From the cell containing the given text, extract its center point as [x, y] coordinate. 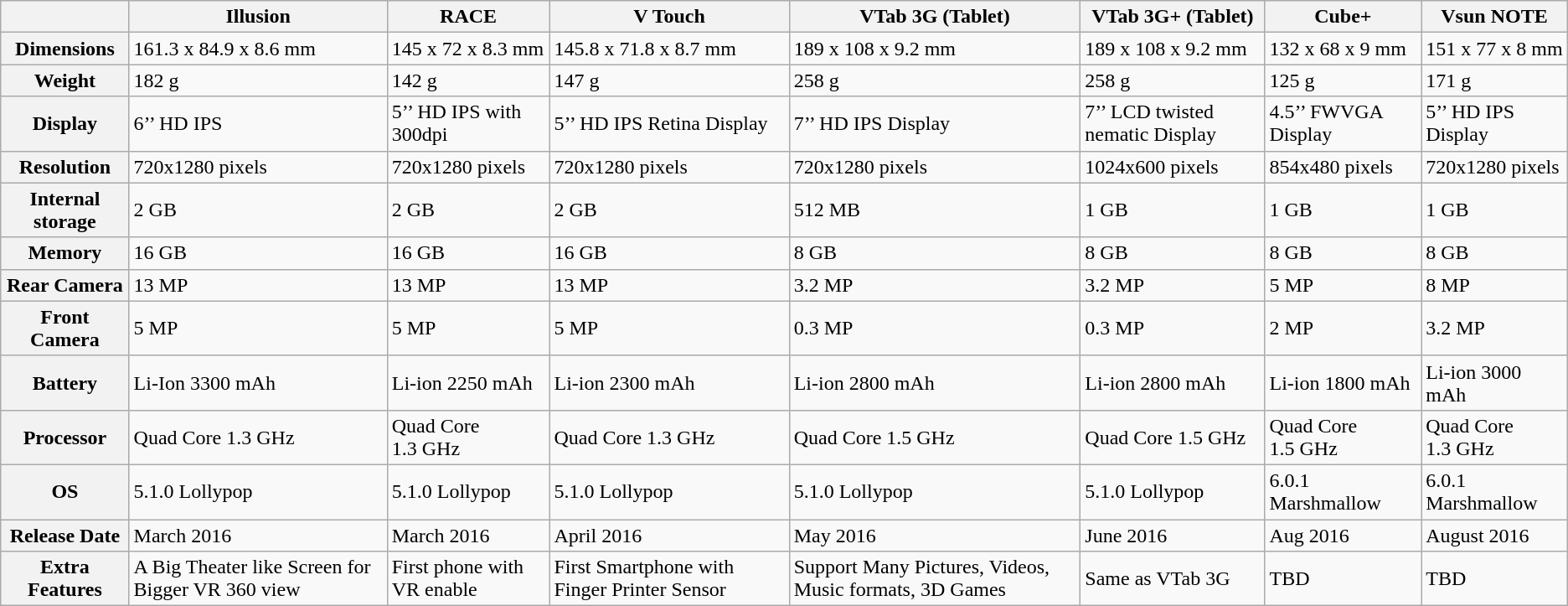
VTab 3G (Tablet) [935, 17]
1024x600 pixels [1173, 167]
Support Many Pictures, Videos, Music formats, 3D Games [935, 578]
854x480 pixels [1344, 167]
Release Date [65, 536]
A Big Theater like Screen for Bigger VR 360 view [258, 578]
7’’ LCD twisted nematic Display [1173, 124]
132 x 68 x 9 mm [1344, 49]
147 g [669, 80]
8 MP [1494, 285]
5’’ HD IPS with 300dpi [468, 124]
First phone with VR enable [468, 578]
151 x 77 x 8 mm [1494, 49]
Vsun NOTE [1494, 17]
4.5’’ FWVGA Display [1344, 124]
Display [65, 124]
Li-ion 3000 mAh [1494, 382]
August 2016 [1494, 536]
7’’ HD IPS Display [935, 124]
142 g [468, 80]
512 MB [935, 210]
OS [65, 491]
Resolution [65, 167]
182 g [258, 80]
Internal storage [65, 210]
First Smartphone with Finger Printer Sensor [669, 578]
Illusion [258, 17]
125 g [1344, 80]
5’’ HD IPS Display [1494, 124]
Front Camera [65, 329]
April 2016 [669, 536]
Same as VTab 3G [1173, 578]
VTab 3G+ (Tablet) [1173, 17]
Weight [65, 80]
Li-Ion 3300 mAh [258, 382]
6’’ HD IPS [258, 124]
Battery [65, 382]
Extra Features [65, 578]
V Touch [669, 17]
Cube+ [1344, 17]
2 MP [1344, 329]
Li-ion 2300 mAh [669, 382]
Dimensions [65, 49]
June 2016 [1173, 536]
May 2016 [935, 536]
Memory [65, 253]
RACE [468, 17]
145.8 x 71.8 x 8.7 mm [669, 49]
Rear Camera [65, 285]
145 x 72 x 8.3 mm [468, 49]
Li-ion 1800 mAh [1344, 382]
Li-ion 2250 mAh [468, 382]
Aug 2016 [1344, 536]
171 g [1494, 80]
161.3 x 84.9 x 8.6 mm [258, 49]
Processor [65, 438]
5’’ HD IPS Retina Display [669, 124]
